Determine the (x, y) coordinate at the center of the cell enclosing the given text.  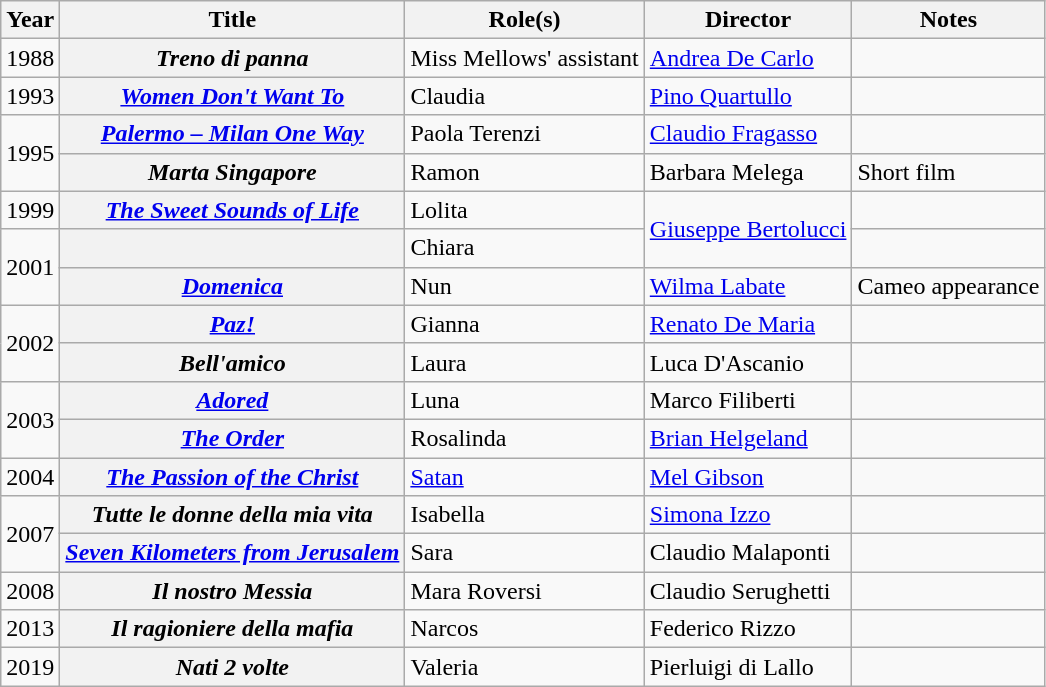
2001 (30, 267)
Brian Helgeland (748, 438)
Palermo – Milan One Way (232, 134)
Giuseppe Bertolucci (748, 229)
Nati 2 volte (232, 667)
The Order (232, 438)
Luna (524, 400)
Isabella (524, 515)
Gianna (524, 324)
Il ragioniere della mafia (232, 629)
Mel Gibson (748, 477)
1999 (30, 210)
Sara (524, 553)
Andrea De Carlo (748, 58)
Federico Rizzo (748, 629)
Laura (524, 362)
2008 (30, 591)
Rosalinda (524, 438)
Paola Terenzi (524, 134)
2019 (30, 667)
Narcos (524, 629)
Adored (232, 400)
Cameo appearance (948, 286)
1993 (30, 96)
Short film (948, 172)
Mara Roversi (524, 591)
Year (30, 20)
Women Don't Want To (232, 96)
2004 (30, 477)
Director (748, 20)
Tutte le donne della mia vita (232, 515)
Pino Quartullo (748, 96)
1995 (30, 153)
The Sweet Sounds of Life (232, 210)
Pierluigi di Lallo (748, 667)
2007 (30, 534)
The Passion of the Christ (232, 477)
Miss Mellows' assistant (524, 58)
Lolita (524, 210)
1988 (30, 58)
Title (232, 20)
Renato De Maria (748, 324)
Il nostro Messia (232, 591)
2003 (30, 419)
Claudio Fragasso (748, 134)
Notes (948, 20)
2002 (30, 343)
Bell'amico (232, 362)
Satan (524, 477)
Luca D'Ascanio (748, 362)
Claudia (524, 96)
Simona Izzo (748, 515)
Domenica (232, 286)
Wilma Labate (748, 286)
Paz! (232, 324)
Claudio Serughetti (748, 591)
Claudio Malaponti (748, 553)
Role(s) (524, 20)
Nun (524, 286)
Chiara (524, 248)
Treno di panna (232, 58)
Barbara Melega (748, 172)
Valeria (524, 667)
Marta Singapore (232, 172)
Seven Kilometers from Jerusalem (232, 553)
Marco Filiberti (748, 400)
Ramon (524, 172)
2013 (30, 629)
